Detect which cell encompasses the target text, then output its (X, Y) center coordinate. 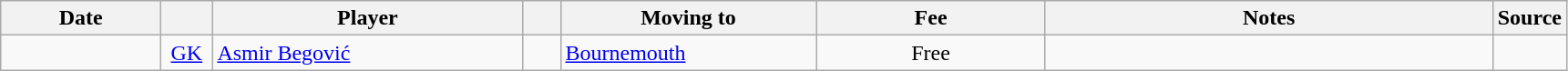
Notes (1268, 18)
Player (368, 18)
Asmir Begović (368, 53)
Bournemouth (689, 53)
Fee (931, 18)
Date (81, 18)
Moving to (689, 18)
Free (931, 53)
Source (1529, 18)
GK (187, 53)
